Identify which cell holds the provided text, then report its [x, y] central coordinate. 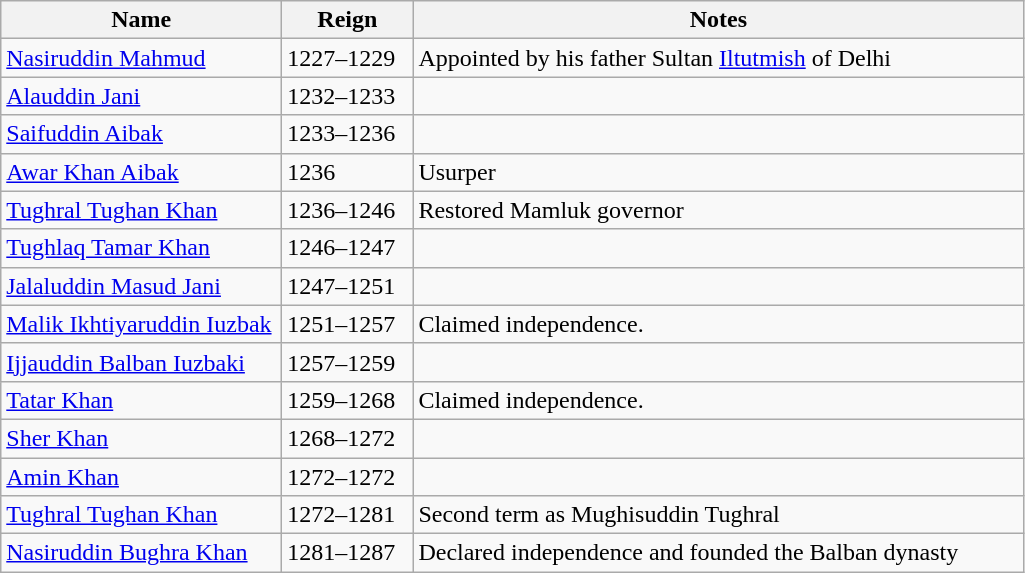
1281–1287 [348, 553]
Nasiruddin Bughra Khan [142, 553]
Amin Khan [142, 477]
1272–1272 [348, 477]
Restored Mamluk governor [718, 210]
Alauddin Jani [142, 96]
1227–1229 [348, 58]
Awar Khan Aibak [142, 172]
Saifuddin Aibak [142, 134]
Usurper [718, 172]
1232–1233 [348, 96]
Name [142, 20]
Malik Ikhtiyaruddin Iuzbak [142, 324]
Nasiruddin Mahmud [142, 58]
1236 [348, 172]
1246–1247 [348, 248]
Notes [718, 20]
1236–1246 [348, 210]
Sher Khan [142, 438]
Reign [348, 20]
Second term as Mughisuddin Tughral [718, 515]
1272–1281 [348, 515]
Ijjauddin Balban Iuzbaki [142, 362]
Appointed by his father Sultan Iltutmish of Delhi [718, 58]
Tughlaq Tamar Khan [142, 248]
1268–1272 [348, 438]
1251–1257 [348, 324]
1257–1259 [348, 362]
Jalaluddin Masud Jani [142, 286]
Tatar Khan [142, 400]
1259–1268 [348, 400]
1247–1251 [348, 286]
1233–1236 [348, 134]
Declared independence and founded the Balban dynasty [718, 553]
